From the cell containing the given text, extract its center point as (X, Y) coordinate. 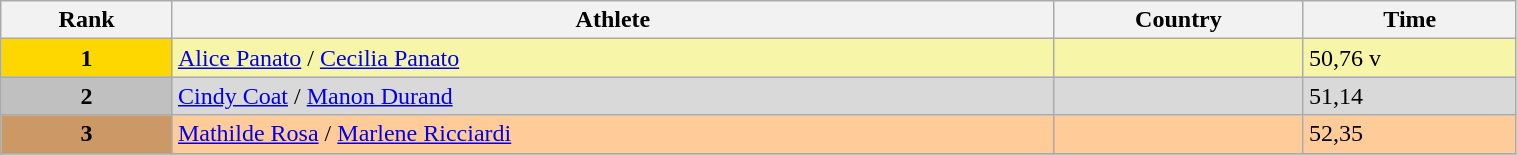
2 (87, 96)
1 (87, 58)
Cindy Coat / Manon Durand (612, 96)
Rank (87, 20)
Mathilde Rosa / Marlene Ricciardi (612, 134)
Alice Panato / Cecilia Panato (612, 58)
Athlete (612, 20)
Time (1410, 20)
52,35 (1410, 134)
3 (87, 134)
Country (1178, 20)
51,14 (1410, 96)
50,76 v (1410, 58)
